Determine the [x, y] coordinate at the center of the cell enclosing the given text.  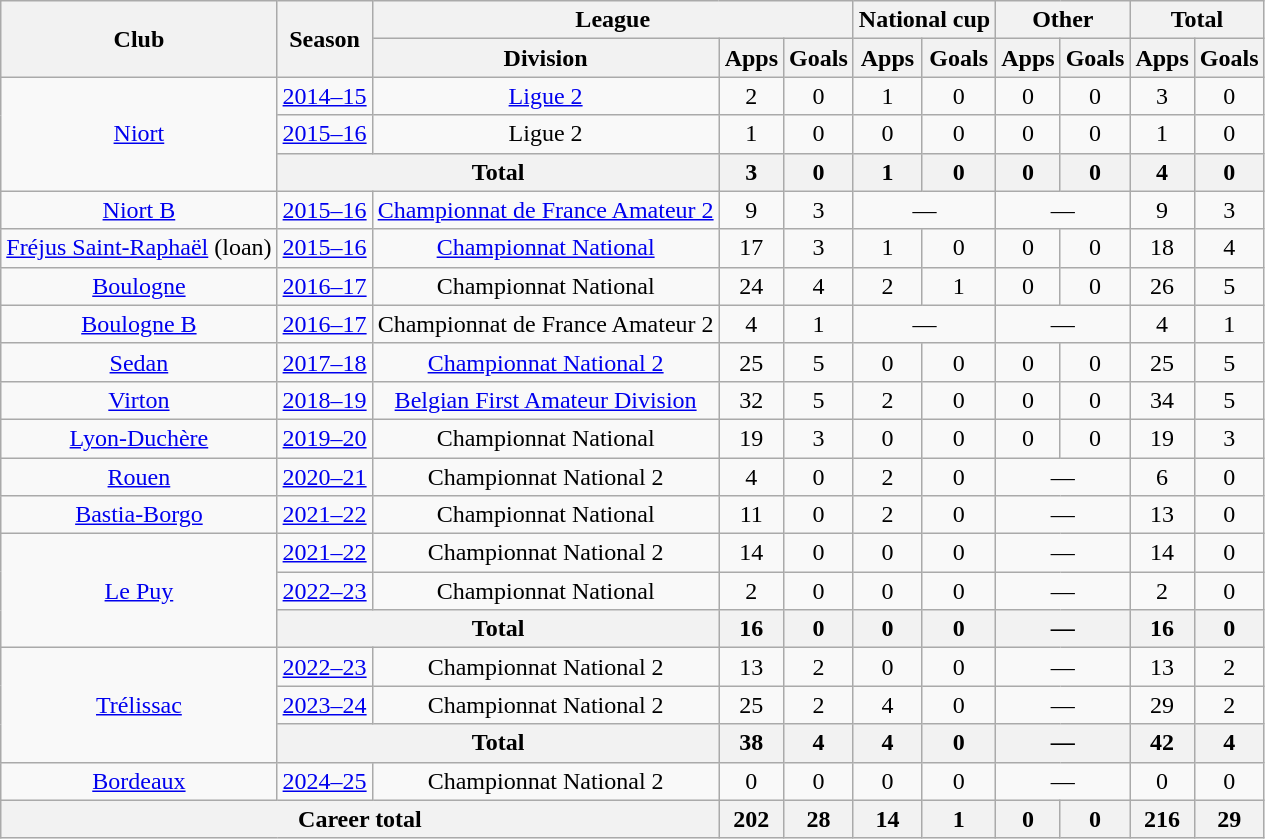
18 [1162, 248]
Bastia-Borgo [139, 515]
Niort B [139, 210]
2023–24 [324, 705]
24 [751, 286]
34 [1162, 400]
Other [1063, 20]
2019–20 [324, 438]
Boulogne [139, 286]
Fréjus Saint-Raphaël (loan) [139, 248]
Belgian First Amateur Division [546, 400]
Career total [360, 819]
42 [1162, 743]
Club [139, 39]
Trélissac [139, 705]
2018–19 [324, 400]
2017–18 [324, 362]
6 [1162, 477]
28 [819, 819]
Virton [139, 400]
Boulogne B [139, 324]
Bordeaux [139, 781]
38 [751, 743]
2024–25 [324, 781]
Sedan [139, 362]
2014–15 [324, 96]
Lyon-Duchère [139, 438]
216 [1162, 819]
National cup [924, 20]
Le Puy [139, 591]
Season [324, 39]
32 [751, 400]
26 [1162, 286]
202 [751, 819]
Division [546, 58]
Niort [139, 134]
17 [751, 248]
2020–21 [324, 477]
11 [751, 515]
Rouen [139, 477]
League [612, 20]
